Scan for the cell matching the given text and deliver its [X, Y] coordinate at center. 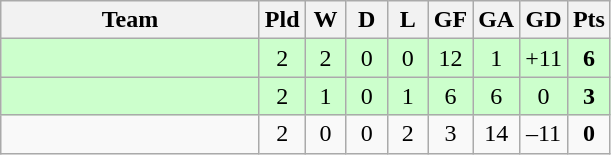
–11 [544, 134]
D [366, 20]
+11 [544, 58]
Pld [282, 20]
Team [130, 20]
GF [450, 20]
Pts [588, 20]
W [326, 20]
14 [496, 134]
12 [450, 58]
L [408, 20]
GD [544, 20]
GA [496, 20]
